Search for the cell housing the specified text and yield its (X, Y) center coordinate. 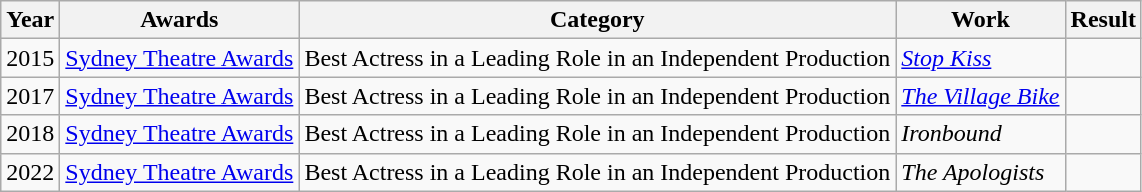
The Apologists (980, 172)
Awards (180, 20)
Category (598, 20)
2015 (30, 58)
2018 (30, 134)
Result (1103, 20)
Stop Kiss (980, 58)
Ironbound (980, 134)
2017 (30, 96)
2022 (30, 172)
The Village Bike (980, 96)
Year (30, 20)
Work (980, 20)
